Return [x, y] of the center of cell containing provided text 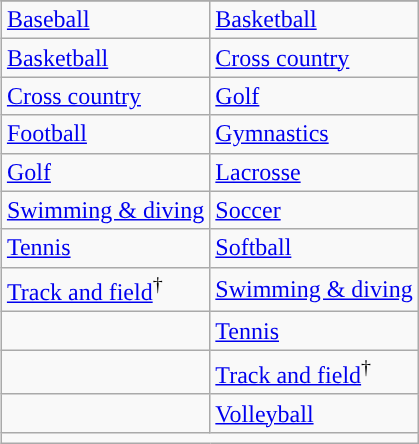
Soccer [314, 210]
Baseball [105, 20]
Volleyball [314, 413]
Football [105, 134]
Softball [314, 248]
Gymnastics [314, 134]
Lacrosse [314, 172]
